Capture the cell that displays the provided text and extract its [X, Y] central coordinate. 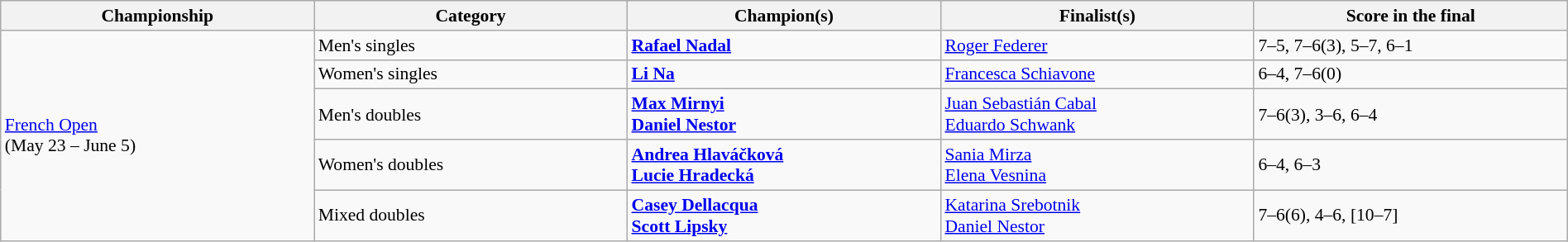
Mixed doubles [471, 215]
Category [471, 16]
Sania Mirza Elena Vesnina [1097, 165]
7–6(3), 3–6, 6–4 [1411, 114]
Women's doubles [471, 165]
6–4, 7–6(0) [1411, 74]
Rafael Nadal [784, 45]
Men's doubles [471, 114]
Men's singles [471, 45]
Champion(s) [784, 16]
Max Mirnyi Daniel Nestor [784, 114]
Women's singles [471, 74]
Score in the final [1411, 16]
Francesca Schiavone [1097, 74]
Championship [157, 16]
Li Na [784, 74]
Andrea Hlaváčková Lucie Hradecká [784, 165]
Katarina Srebotnik Daniel Nestor [1097, 215]
7–6(6), 4–6, [10–7] [1411, 215]
Finalist(s) [1097, 16]
6–4, 6–3 [1411, 165]
7–5, 7–6(3), 5–7, 6–1 [1411, 45]
French Open(May 23 – June 5) [157, 135]
Casey Dellacqua Scott Lipsky [784, 215]
Juan Sebastián Cabal Eduardo Schwank [1097, 114]
Roger Federer [1097, 45]
